Return (x, y) of the center of cell containing provided text 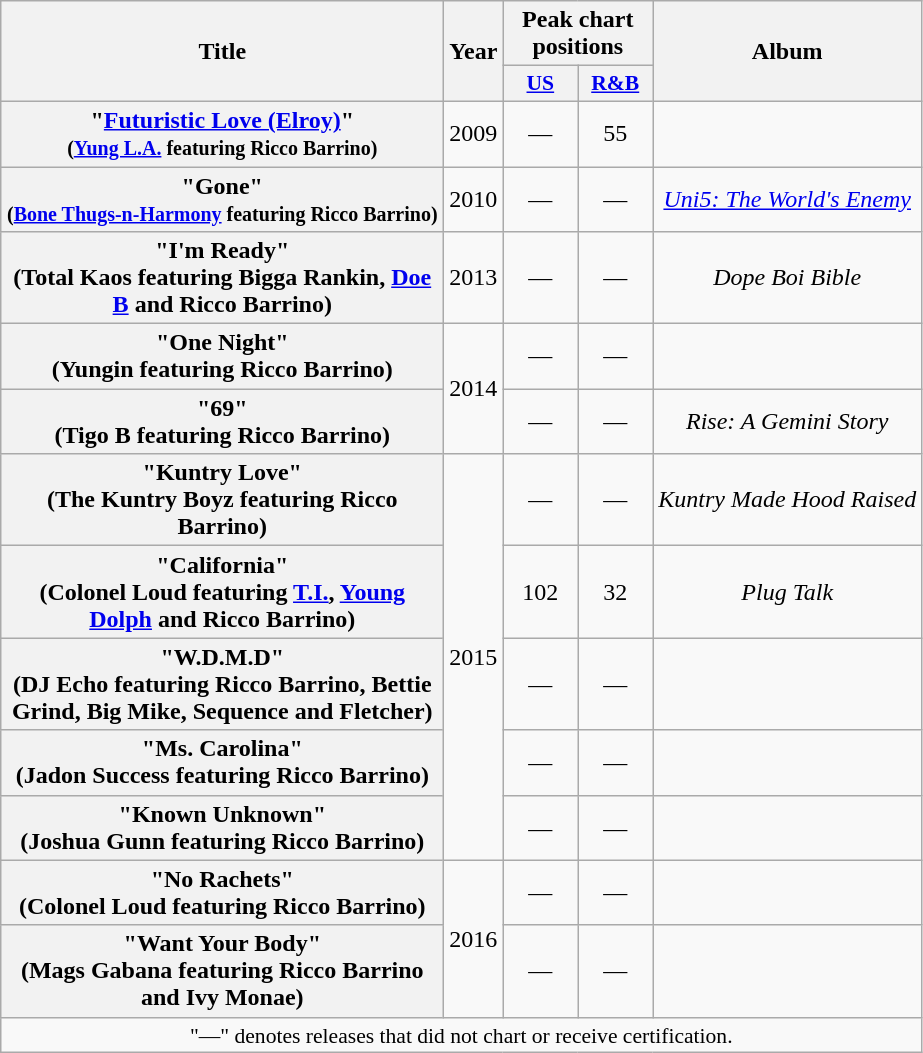
"Want Your Body"(Mags Gabana featuring Ricco Barrino and Ivy Monae) (222, 971)
"Ms. Carolina"(Jadon Success featuring Ricco Barrino) (222, 762)
"No Rachets"(Colonel Loud featuring Ricco Barrino) (222, 892)
2014 (474, 389)
2010 (474, 198)
Album (788, 52)
Kuntry Made Hood Raised (788, 500)
"W.D.M.D"(DJ Echo featuring Ricco Barrino, Bettie Grind, Big Mike, Sequence and Fletcher) (222, 684)
"I'm Ready"(Total Kaos featuring Bigga Rankin, Doe B and Ricco Barrino) (222, 278)
Plug Talk (788, 592)
2015 (474, 657)
"Gone"(Bone Thugs-n-Harmony featuring Ricco Barrino) (222, 198)
2009 (474, 134)
Rise: A Gemini Story (788, 422)
"Kuntry Love"(The Kuntry Boyz featuring Ricco Barrino) (222, 500)
2013 (474, 278)
Dope Boi Bible (788, 278)
R&B (616, 84)
Uni5: The World's Enemy (788, 198)
102 (540, 592)
"California"(Colonel Loud featuring T.I., Young Dolph and Ricco Barrino) (222, 592)
US (540, 84)
2016 (474, 938)
Year (474, 52)
"—" denotes releases that did not chart or receive certification. (462, 1035)
32 (616, 592)
"Futuristic Love (Elroy)"(Yung L.A. featuring Ricco Barrino) (222, 134)
"69"(Tigo B featuring Ricco Barrino) (222, 422)
"One Night"(Yungin featuring Ricco Barrino) (222, 356)
55 (616, 134)
Title (222, 52)
"Known Unknown"(Joshua Gunn featuring Ricco Barrino) (222, 828)
Peak chart positions (578, 34)
